From the cell containing the given text, extract its center point as (X, Y) coordinate. 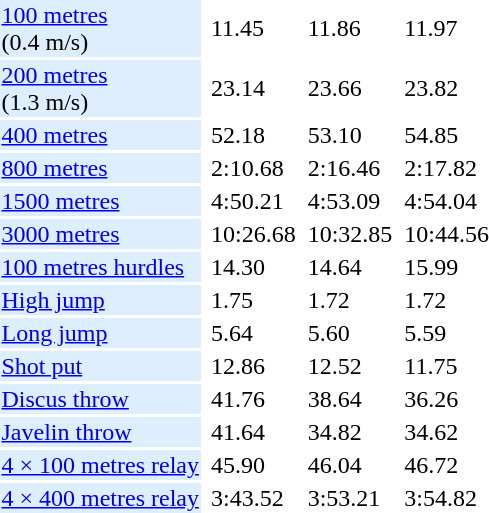
5.60 (350, 333)
10:26.68 (253, 234)
3000 metres (100, 234)
23.66 (350, 88)
4:53.09 (350, 201)
4 × 100 metres relay (100, 465)
Shot put (100, 366)
45.90 (253, 465)
38.64 (350, 399)
11.86 (350, 28)
3:43.52 (253, 498)
2:10.68 (253, 168)
10:32.85 (350, 234)
14.64 (350, 267)
1.75 (253, 300)
4 × 400 metres relay (100, 498)
2:16.46 (350, 168)
4:50.21 (253, 201)
46.04 (350, 465)
Javelin throw (100, 432)
100 metres (0.4 m/s) (100, 28)
41.64 (253, 432)
200 metres (1.3 m/s) (100, 88)
41.76 (253, 399)
11.45 (253, 28)
Long jump (100, 333)
23.14 (253, 88)
34.82 (350, 432)
Discus throw (100, 399)
53.10 (350, 135)
800 metres (100, 168)
12.52 (350, 366)
5.64 (253, 333)
400 metres (100, 135)
3:53.21 (350, 498)
14.30 (253, 267)
1500 metres (100, 201)
1.72 (350, 300)
52.18 (253, 135)
100 metres hurdles (100, 267)
High jump (100, 300)
12.86 (253, 366)
